Find where the given text appears and provide that cell's center as (x, y) coordinate. 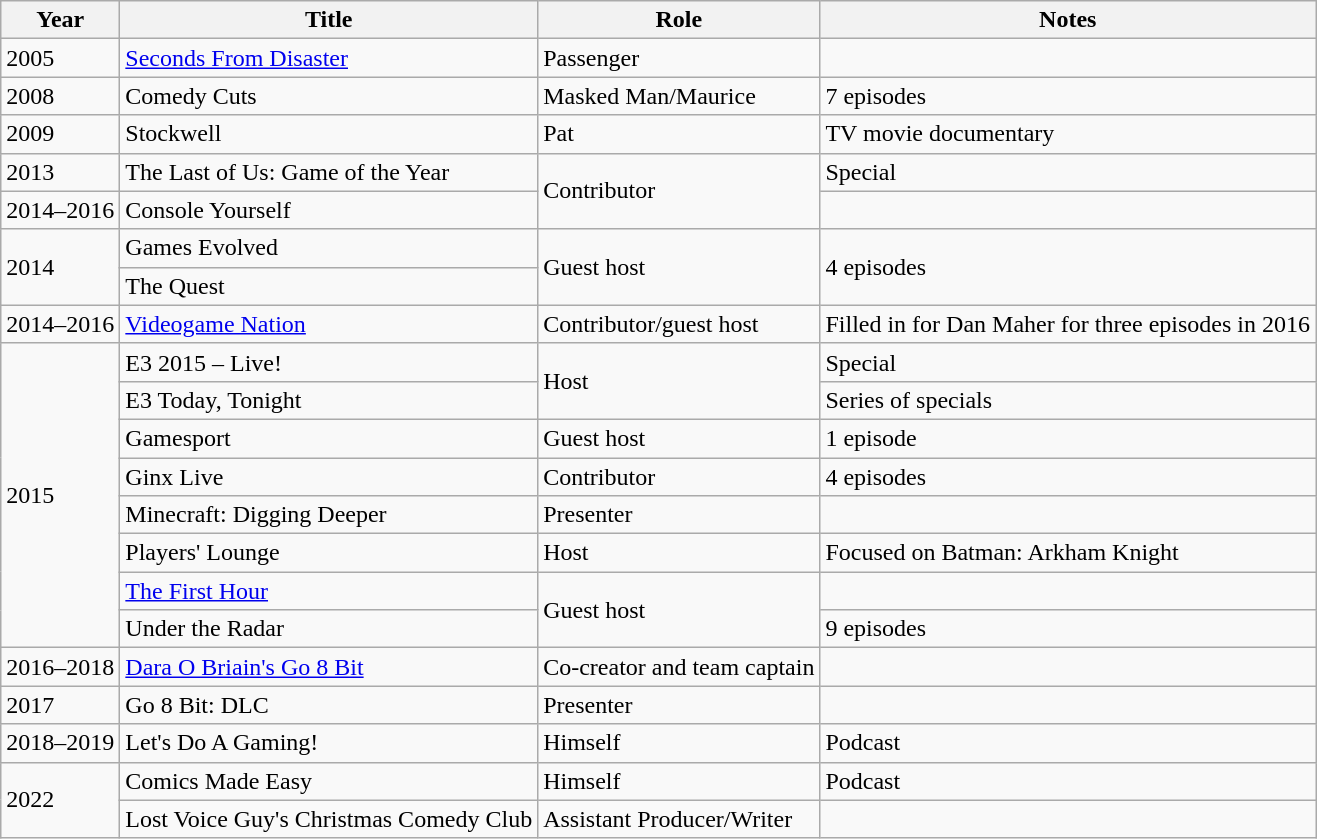
E3 Today, Tonight (329, 400)
Comedy Cuts (329, 96)
The Quest (329, 286)
Comics Made Easy (329, 781)
Ginx Live (329, 477)
Console Yourself (329, 210)
Filled in for Dan Maher for three episodes in 2016 (1068, 324)
1 episode (1068, 438)
Notes (1068, 20)
Under the Radar (329, 629)
Stockwell (329, 134)
Seconds From Disaster (329, 58)
2018–2019 (60, 743)
Let's Do A Gaming! (329, 743)
Games Evolved (329, 248)
Minecraft: Digging Deeper (329, 515)
E3 2015 – Live! (329, 362)
2022 (60, 800)
2009 (60, 134)
Players' Lounge (329, 553)
Co-creator and team captain (679, 667)
Assistant Producer/Writer (679, 819)
2013 (60, 172)
The Last of Us: Game of the Year (329, 172)
2017 (60, 705)
2005 (60, 58)
Gamesport (329, 438)
Videogame Nation (329, 324)
Series of specials (1068, 400)
Pat (679, 134)
Dara O Briain's Go 8 Bit (329, 667)
2015 (60, 495)
Lost Voice Guy's Christmas Comedy Club (329, 819)
Passenger (679, 58)
Focused on Batman: Arkham Knight (1068, 553)
9 episodes (1068, 629)
The First Hour (329, 591)
Role (679, 20)
TV movie documentary (1068, 134)
2016–2018 (60, 667)
2014 (60, 267)
Year (60, 20)
Contributor/guest host (679, 324)
Title (329, 20)
Go 8 Bit: DLC (329, 705)
7 episodes (1068, 96)
Masked Man/Maurice (679, 96)
2008 (60, 96)
